Pinpoint the cell where the given text exists, returning its (X, Y) midpoint coordinate. 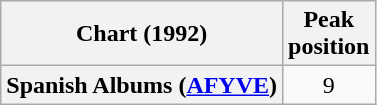
9 (329, 85)
Spanish Albums (AFYVE) (142, 85)
Chart (1992) (142, 34)
Peakposition (329, 34)
